Capture the cell that displays the provided text and extract its (x, y) central coordinate. 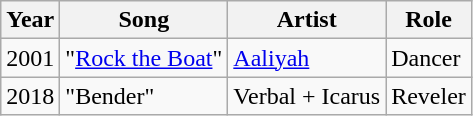
Verbal + Icarus (307, 96)
Role (429, 20)
2001 (30, 58)
Artist (307, 20)
Dancer (429, 58)
"Bender" (144, 96)
Song (144, 20)
2018 (30, 96)
"Rock the Boat" (144, 58)
Aaliyah (307, 58)
Reveler (429, 96)
Year (30, 20)
